Capture the cell that displays the provided text and extract its [x, y] central coordinate. 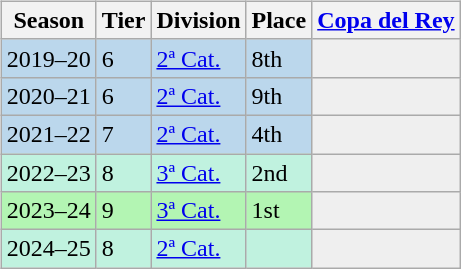
1st [279, 211]
7 [124, 134]
Copa del Rey [386, 20]
Season [48, 20]
Tier [124, 20]
2019–20 [48, 58]
2024–25 [48, 249]
9 [124, 211]
2021–22 [48, 134]
Division [198, 20]
4th [279, 134]
2023–24 [48, 211]
2nd [279, 173]
Place [279, 20]
8th [279, 58]
2022–23 [48, 173]
9th [279, 96]
2020–21 [48, 96]
